Output the (X, Y) coordinate of the center of the cell containing the given text.  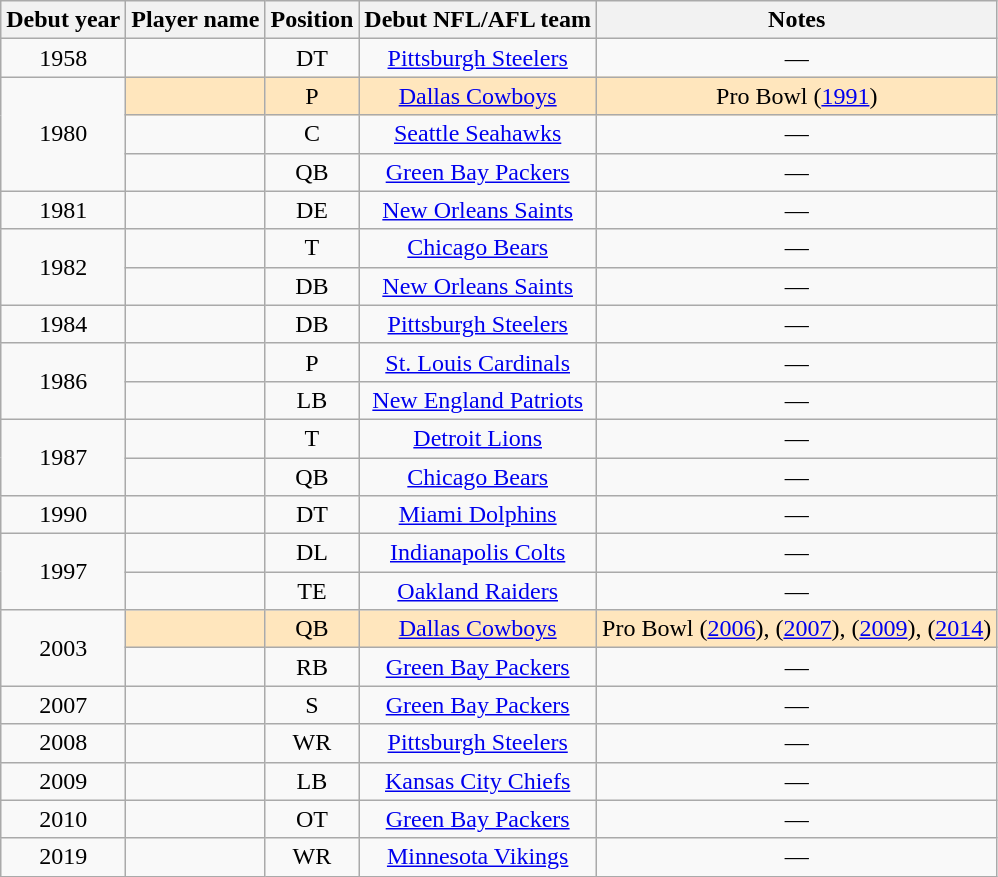
1987 (64, 457)
2008 (64, 743)
1990 (64, 515)
2003 (64, 648)
DL (312, 553)
Kansas City Chiefs (478, 781)
DE (312, 210)
Pro Bowl (2006), (2007), (2009), (2014) (797, 629)
OT (312, 819)
1958 (64, 58)
S (312, 705)
St. Louis Cardinals (478, 362)
Indianapolis Colts (478, 553)
Player name (196, 20)
RB (312, 667)
Minnesota Vikings (478, 857)
2009 (64, 781)
2007 (64, 705)
1981 (64, 210)
New England Patriots (478, 400)
Detroit Lions (478, 438)
Debut NFL/AFL team (478, 20)
Oakland Raiders (478, 591)
TE (312, 591)
Debut year (64, 20)
2019 (64, 857)
Position (312, 20)
1980 (64, 134)
Seattle Seahawks (478, 134)
C (312, 134)
1986 (64, 381)
Miami Dolphins (478, 515)
2010 (64, 819)
Pro Bowl (1991) (797, 96)
1997 (64, 572)
1984 (64, 324)
1982 (64, 267)
Notes (797, 20)
